Capture the cell that displays the provided text and extract its (X, Y) central coordinate. 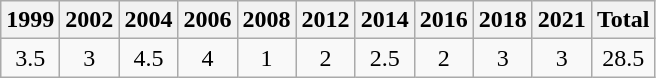
2008 (266, 20)
1999 (30, 20)
3.5 (30, 58)
2014 (384, 20)
2021 (562, 20)
2004 (148, 20)
2006 (208, 20)
2012 (326, 20)
2.5 (384, 58)
Total (623, 20)
2016 (444, 20)
1 (266, 58)
2018 (502, 20)
2002 (90, 20)
28.5 (623, 58)
4.5 (148, 58)
4 (208, 58)
